Return [X, Y] of the center of cell containing provided text 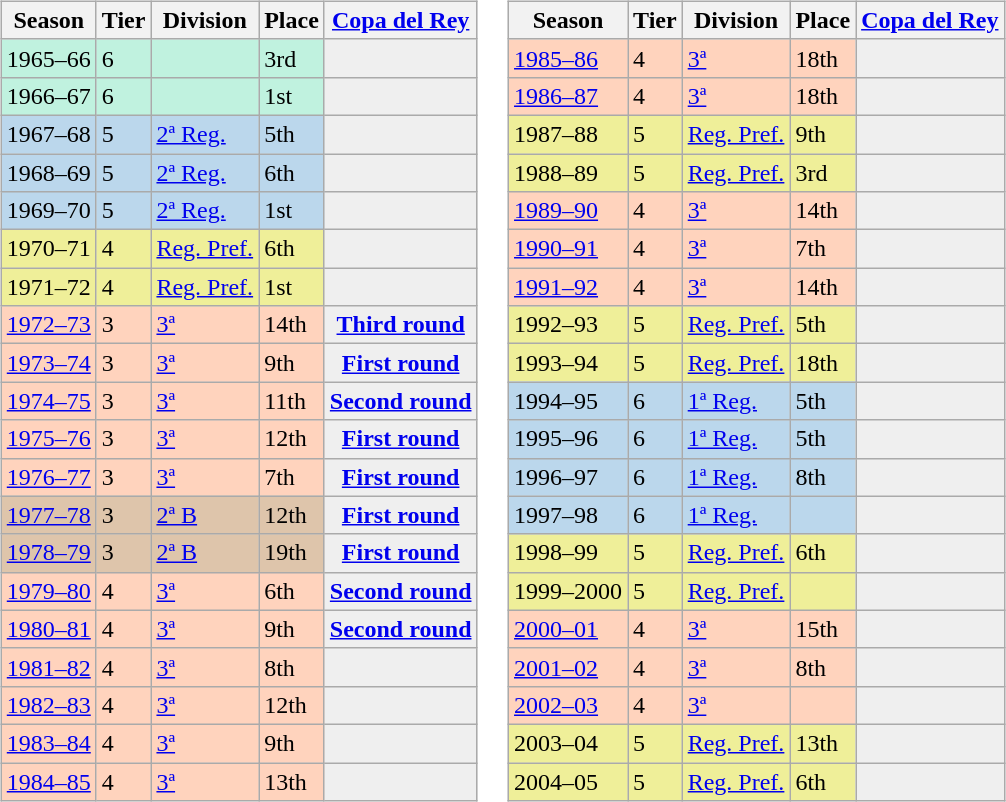
1994–95 [568, 401]
2002–03 [568, 705]
1982–83 [48, 705]
11th [292, 401]
1973–74 [48, 363]
1988–89 [568, 173]
1990–91 [568, 249]
1969–70 [48, 211]
19th [292, 553]
1985–86 [568, 58]
1965–66 [48, 58]
1975–76 [48, 439]
1970–71 [48, 249]
1997–98 [568, 515]
2000–01 [568, 629]
1978–79 [48, 553]
1983–84 [48, 743]
2001–02 [568, 667]
1992–93 [568, 325]
1974–75 [48, 401]
1967–68 [48, 134]
1995–96 [568, 439]
1976–77 [48, 477]
1981–82 [48, 667]
1971–72 [48, 287]
1986–87 [568, 96]
2004–05 [568, 781]
1979–80 [48, 591]
Third round [400, 325]
1991–92 [568, 287]
15th [823, 629]
1977–78 [48, 515]
1996–97 [568, 477]
1972–73 [48, 325]
1999–2000 [568, 591]
1993–94 [568, 363]
1966–67 [48, 96]
1968–69 [48, 173]
1980–81 [48, 629]
1984–85 [48, 781]
1987–88 [568, 134]
2003–04 [568, 743]
1998–99 [568, 553]
1989–90 [568, 211]
